For the text-containing cell, return its midpoint in (X, Y) coordinate format. 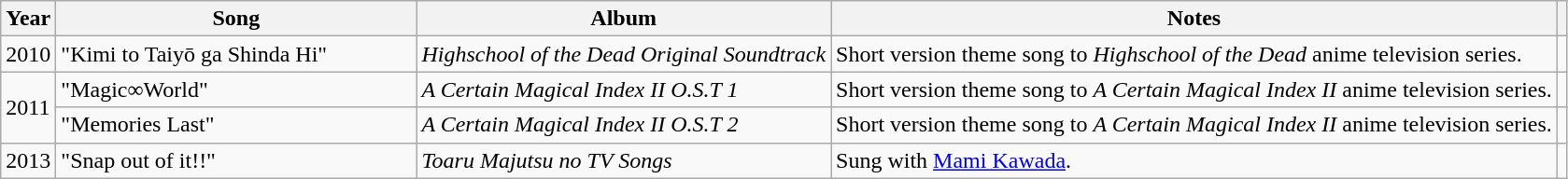
Sung with Mami Kawada. (1194, 160)
"Kimi to Taiyō ga Shinda Hi" (236, 54)
Year (28, 19)
Album (624, 19)
2011 (28, 107)
Notes (1194, 19)
"Magic∞World" (236, 89)
Highschool of the Dead Original Soundtrack (624, 54)
"Memories Last" (236, 125)
Toaru Majutsu no TV Songs (624, 160)
2013 (28, 160)
"Snap out of it!!" (236, 160)
A Certain Magical Index II O.S.T 2 (624, 125)
Short version theme song to Highschool of the Dead anime television series. (1194, 54)
2010 (28, 54)
Song (236, 19)
A Certain Magical Index II O.S.T 1 (624, 89)
